Extract the (X, Y) coordinate from the center of the cell holding the provided text.  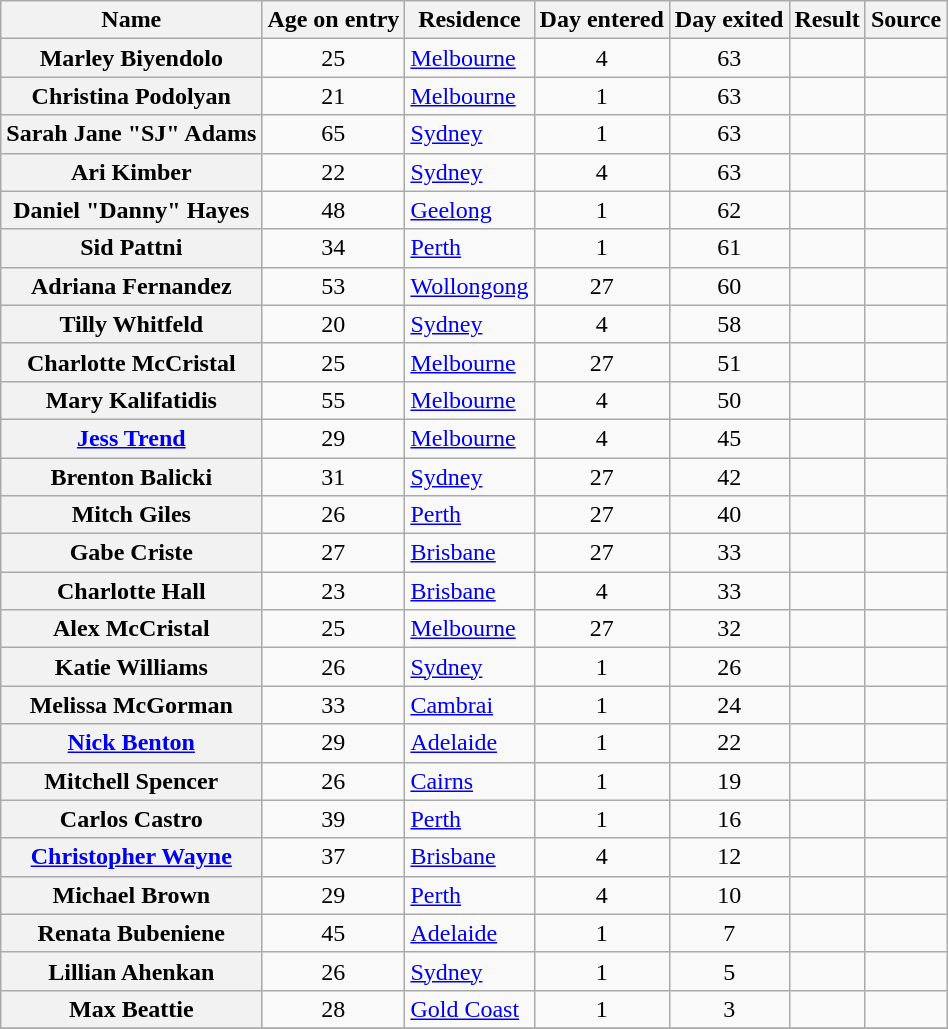
Alex McCristal (132, 629)
5 (729, 971)
65 (334, 134)
Charlotte McCristal (132, 362)
39 (334, 819)
Christopher Wayne (132, 857)
51 (729, 362)
42 (729, 477)
Mary Kalifatidis (132, 400)
Nick Benton (132, 743)
Melissa McGorman (132, 705)
62 (729, 210)
48 (334, 210)
Age on entry (334, 20)
61 (729, 248)
21 (334, 96)
12 (729, 857)
50 (729, 400)
Brenton Balicki (132, 477)
Ari Kimber (132, 172)
60 (729, 286)
Result (827, 20)
Gabe Criste (132, 553)
Geelong (470, 210)
10 (729, 895)
Source (906, 20)
31 (334, 477)
Residence (470, 20)
Jess Trend (132, 438)
16 (729, 819)
53 (334, 286)
7 (729, 933)
23 (334, 591)
Christina Podolyan (132, 96)
Michael Brown (132, 895)
Tilly Whitfeld (132, 324)
58 (729, 324)
Sarah Jane "SJ" Adams (132, 134)
Renata Bubeniene (132, 933)
24 (729, 705)
Sid Pattni (132, 248)
3 (729, 1009)
20 (334, 324)
Max Beattie (132, 1009)
Marley Biyendolo (132, 58)
Mitch Giles (132, 515)
32 (729, 629)
Cambrai (470, 705)
Adriana Fernandez (132, 286)
28 (334, 1009)
Cairns (470, 781)
Wollongong (470, 286)
34 (334, 248)
Day exited (729, 20)
37 (334, 857)
Gold Coast (470, 1009)
19 (729, 781)
40 (729, 515)
Day entered (602, 20)
Lillian Ahenkan (132, 971)
55 (334, 400)
Daniel "Danny" Hayes (132, 210)
Carlos Castro (132, 819)
Katie Williams (132, 667)
Mitchell Spencer (132, 781)
Charlotte Hall (132, 591)
Name (132, 20)
